Scan for the cell matching the given text and deliver its [X, Y] coordinate at center. 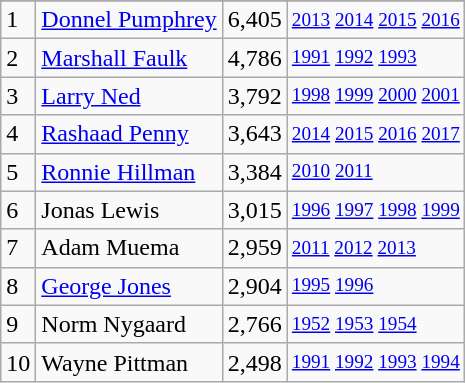
1 [18, 20]
Adam Muema [129, 248]
George Jones [129, 286]
2013 2014 2015 2016 [376, 20]
5 [18, 172]
2014 2015 2016 2017 [376, 134]
3,384 [254, 172]
3 [18, 96]
1991 1992 1993 [376, 58]
Norm Nygaard [129, 324]
Larry Ned [129, 96]
2,904 [254, 286]
9 [18, 324]
Donnel Pumphrey [129, 20]
Rashaad Penny [129, 134]
Ronnie Hillman [129, 172]
3,015 [254, 210]
1995 1996 [376, 286]
2 [18, 58]
Jonas Lewis [129, 210]
1991 1992 1993 1994 [376, 362]
2011 2012 2013 [376, 248]
10 [18, 362]
1996 1997 1998 1999 [376, 210]
3,792 [254, 96]
7 [18, 248]
2,498 [254, 362]
Wayne Pittman [129, 362]
6 [18, 210]
1998 1999 2000 2001 [376, 96]
Marshall Faulk [129, 58]
2010 2011 [376, 172]
4,786 [254, 58]
6,405 [254, 20]
3,643 [254, 134]
2,766 [254, 324]
8 [18, 286]
2,959 [254, 248]
4 [18, 134]
1952 1953 1954 [376, 324]
